Return (x, y) of the center of cell containing provided text 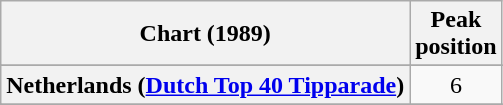
Netherlands (Dutch Top 40 Tipparade) (206, 85)
6 (456, 85)
Peakposition (456, 34)
Chart (1989) (206, 34)
